For the text-containing cell, return its midpoint in (x, y) coordinate format. 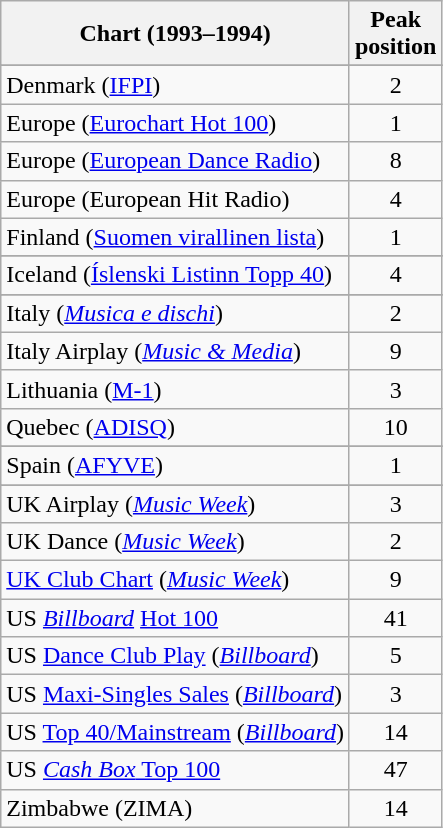
47 (395, 770)
Lithuania (M-1) (176, 389)
Zimbabwe (ZIMA) (176, 808)
Europe (Eurochart Hot 100) (176, 123)
Iceland (Íslenski Listinn Topp 40) (176, 275)
Europe (European Hit Radio) (176, 199)
UK Dance (Music Week) (176, 542)
US Top 40/Mainstream (Billboard) (176, 732)
Finland (Suomen virallinen lista) (176, 237)
Peakposition (395, 34)
Italy Airplay (Music & Media) (176, 351)
10 (395, 427)
Italy (Musica e dischi) (176, 313)
41 (395, 618)
US Maxi-Singles Sales (Billboard) (176, 694)
Quebec (ADISQ) (176, 427)
Chart (1993–1994) (176, 34)
UK Airplay (Music Week) (176, 503)
Denmark (IFPI) (176, 85)
Europe (European Dance Radio) (176, 161)
8 (395, 161)
US Dance Club Play (Billboard) (176, 656)
UK Club Chart (Music Week) (176, 580)
Spain (AFYVE) (176, 465)
US Billboard Hot 100 (176, 618)
5 (395, 656)
US Cash Box Top 100 (176, 770)
